Detect which cell encompasses the target text, then output its [X, Y] center coordinate. 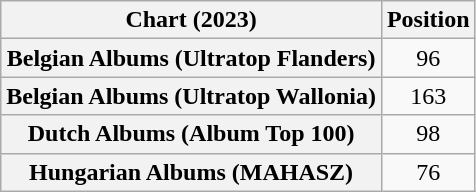
163 [428, 96]
76 [428, 172]
96 [428, 58]
Belgian Albums (Ultratop Wallonia) [192, 96]
Dutch Albums (Album Top 100) [192, 134]
Chart (2023) [192, 20]
Hungarian Albums (MAHASZ) [192, 172]
Position [428, 20]
Belgian Albums (Ultratop Flanders) [192, 58]
98 [428, 134]
